Pinpoint the cell where the given text exists, returning its (x, y) midpoint coordinate. 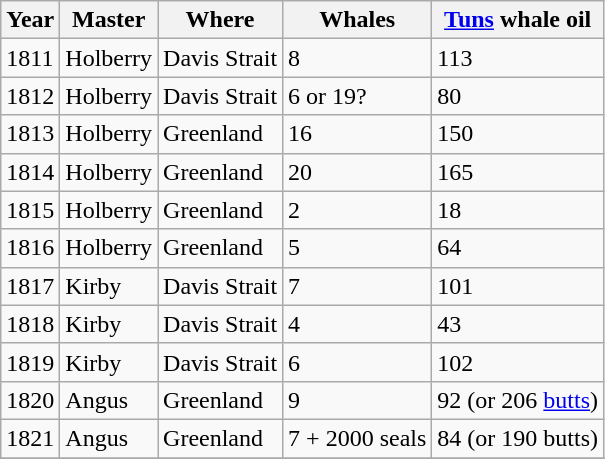
1811 (30, 58)
Whales (358, 20)
9 (358, 400)
16 (358, 134)
92 (or 206 butts) (518, 400)
8 (358, 58)
Year (30, 20)
64 (518, 248)
165 (518, 172)
1813 (30, 134)
1815 (30, 210)
1816 (30, 248)
102 (518, 362)
20 (358, 172)
5 (358, 248)
80 (518, 96)
1818 (30, 324)
1817 (30, 286)
4 (358, 324)
7 (358, 286)
150 (518, 134)
6 (358, 362)
113 (518, 58)
1819 (30, 362)
Where (220, 20)
1820 (30, 400)
43 (518, 324)
Tuns whale oil (518, 20)
7 + 2000 seals (358, 438)
1812 (30, 96)
2 (358, 210)
Master (109, 20)
101 (518, 286)
84 (or 190 butts) (518, 438)
6 or 19? (358, 96)
1814 (30, 172)
1821 (30, 438)
18 (518, 210)
